Output the (x, y) coordinate of the center of the cell containing the given text.  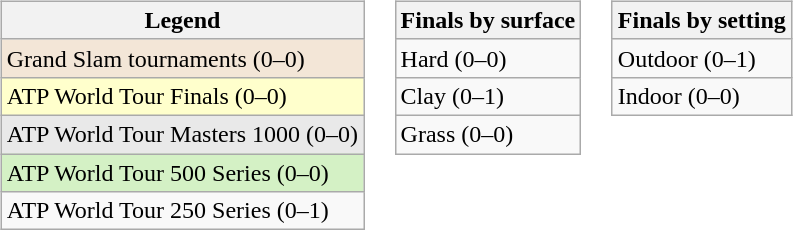
Finals by setting (702, 20)
ATP World Tour 250 Series (0–1) (182, 211)
Finals by surface (488, 20)
Grass (0–0) (488, 134)
Hard (0–0) (488, 58)
ATP World Tour Masters 1000 (0–0) (182, 134)
Indoor (0–0) (702, 96)
ATP World Tour Finals (0–0) (182, 96)
Grand Slam tournaments (0–0) (182, 58)
ATP World Tour 500 Series (0–0) (182, 173)
Outdoor (0–1) (702, 58)
Legend (182, 20)
Clay (0–1) (488, 96)
